Locate the cell with the specified text and output its [X, Y] center coordinate. 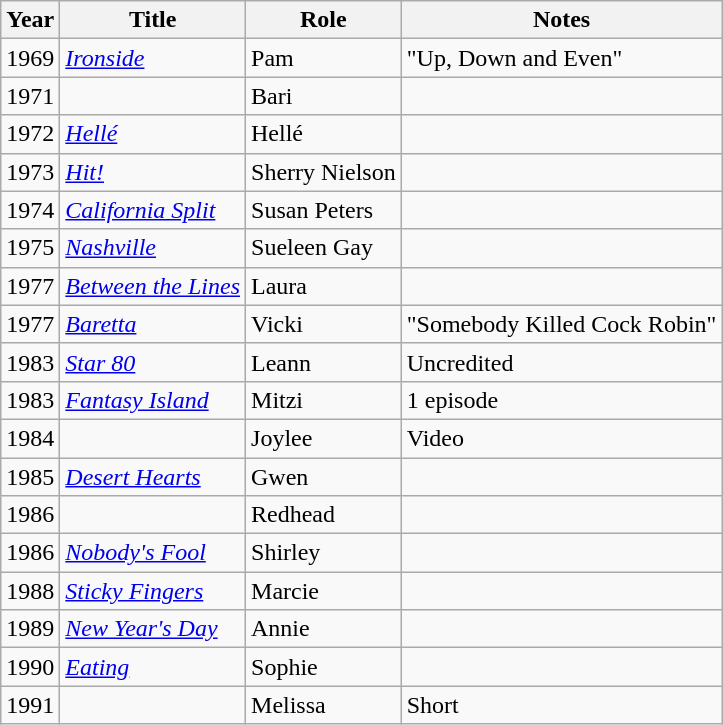
Video [562, 438]
Nobody's Fool [153, 553]
"Up, Down and Even" [562, 58]
Year [30, 20]
Short [562, 705]
Melissa [324, 705]
Leann [324, 362]
1984 [30, 438]
Sueleen Gay [324, 248]
Desert Hearts [153, 477]
1971 [30, 96]
1991 [30, 705]
New Year's Day [153, 629]
Sophie [324, 667]
Shirley [324, 553]
1989 [30, 629]
1969 [30, 58]
1988 [30, 591]
Baretta [153, 324]
1 episode [562, 400]
1972 [30, 134]
Redhead [324, 515]
Fantasy Island [153, 400]
Pam [324, 58]
1985 [30, 477]
Title [153, 20]
California Split [153, 210]
Annie [324, 629]
Ironside [153, 58]
Joylee [324, 438]
Role [324, 20]
"Somebody Killed Cock Robin" [562, 324]
Star 80 [153, 362]
Nashville [153, 248]
Susan Peters [324, 210]
Eating [153, 667]
Uncredited [562, 362]
Vicki [324, 324]
Notes [562, 20]
Sherry Nielson [324, 172]
Between the Lines [153, 286]
Marcie [324, 591]
Mitzi [324, 400]
Bari [324, 96]
1973 [30, 172]
1975 [30, 248]
1990 [30, 667]
Hit! [153, 172]
Gwen [324, 477]
1974 [30, 210]
Laura [324, 286]
Sticky Fingers [153, 591]
